Search for the cell housing the specified text and yield its (x, y) center coordinate. 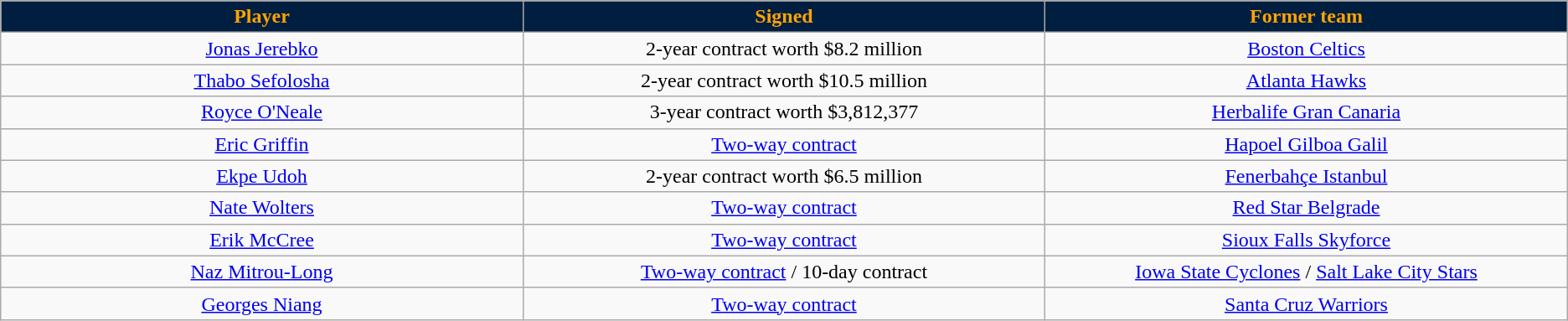
Sioux Falls Skyforce (1307, 240)
Two-way contract / 10-day contract (784, 272)
Fenerbahçe Istanbul (1307, 176)
Boston Celtics (1307, 49)
Georges Niang (261, 303)
Royce O'Neale (261, 112)
Red Star Belgrade (1307, 208)
2-year contract worth $10.5 million (784, 80)
Hapoel Gilboa Galil (1307, 144)
Eric Griffin (261, 144)
2-year contract worth $8.2 million (784, 49)
Ekpe Udoh (261, 176)
Erik McCree (261, 240)
2-year contract worth $6.5 million (784, 176)
Former team (1307, 17)
3-year contract worth $3,812,377 (784, 112)
Santa Cruz Warriors (1307, 303)
Naz Mitrou-Long (261, 272)
Signed (784, 17)
Iowa State Cyclones / Salt Lake City Stars (1307, 272)
Herbalife Gran Canaria (1307, 112)
Nate Wolters (261, 208)
Atlanta Hawks (1307, 80)
Jonas Jerebko (261, 49)
Player (261, 17)
Thabo Sefolosha (261, 80)
